Pinpoint the cell where the given text exists, returning its (X, Y) midpoint coordinate. 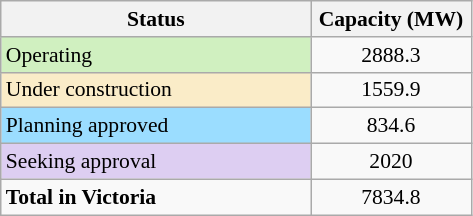
834.6 (391, 126)
Operating (156, 55)
Planning approved (156, 126)
2020 (391, 162)
Under construction (156, 90)
Status (156, 19)
1559.9 (391, 90)
Total in Victoria (156, 197)
Seeking approval (156, 162)
7834.8 (391, 197)
Capacity (MW) (391, 19)
2888.3 (391, 55)
